Extract the [x, y] coordinate from the center of the cell holding the provided text.  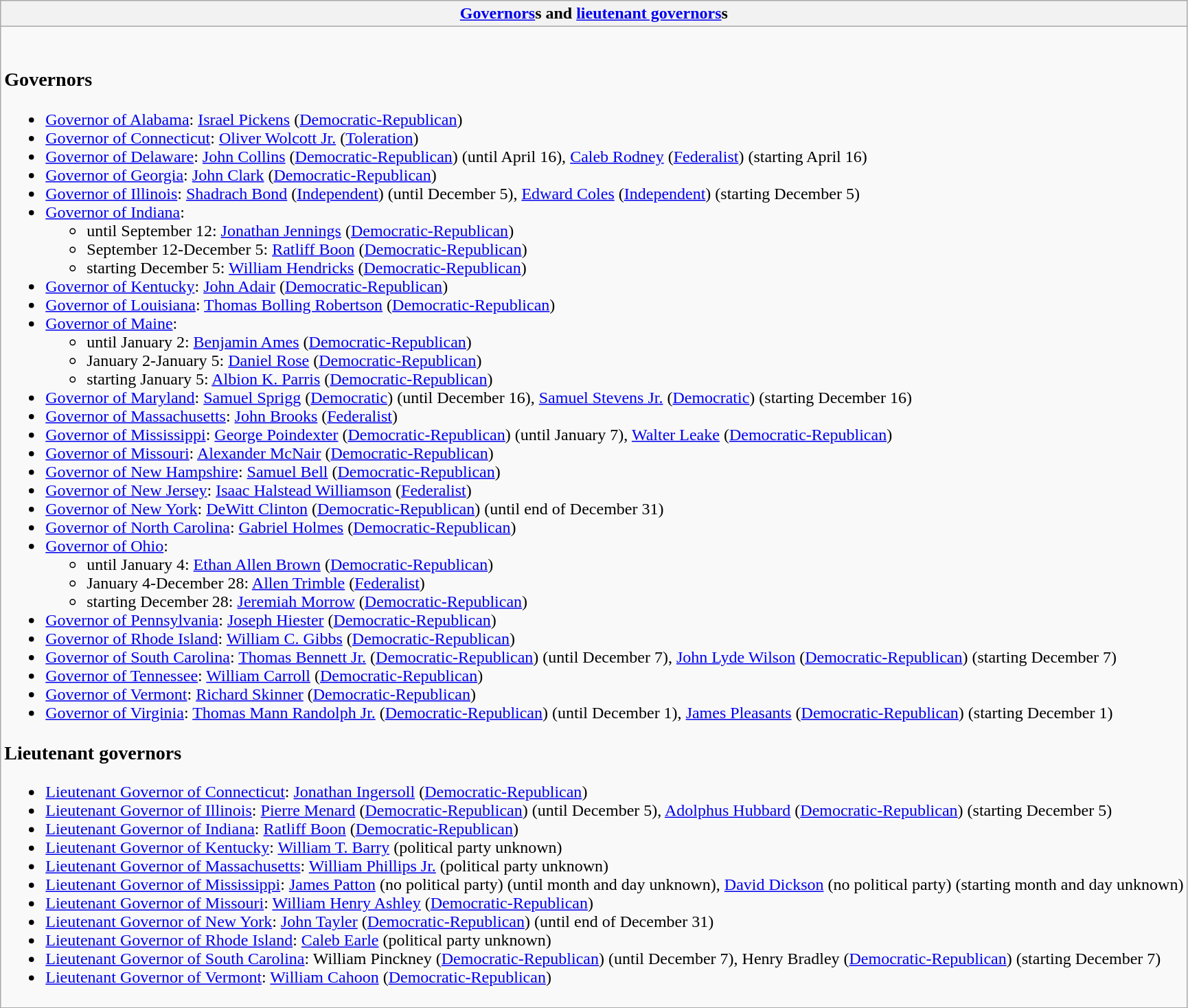
Governorss and lieutenant governorss [594, 14]
